Return the [x, y] coordinate for the center point of the cell that contains the specified text.  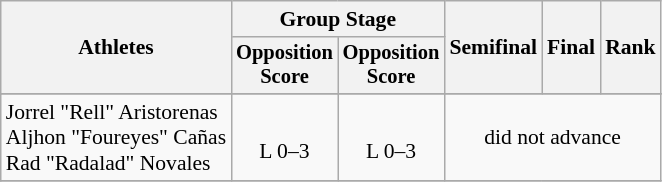
Semifinal [493, 48]
Jorrel "Rell" AristorenasAljhon "Foureyes" CañasRad "Radalad" Novales [116, 138]
Final [571, 48]
Rank [630, 48]
did not advance [552, 138]
Athletes [116, 48]
Group Stage [338, 19]
